Scan for the cell matching the given text and deliver its [x, y] coordinate at center. 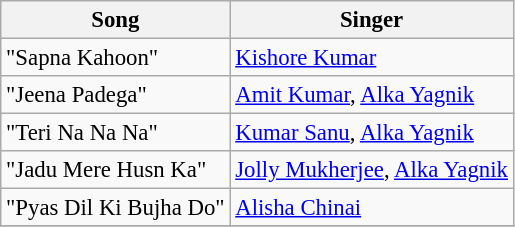
Kishore Kumar [372, 58]
Kumar Sanu, Alka Yagnik [372, 133]
Singer [372, 20]
"Sapna Kahoon" [116, 58]
"Jadu Mere Husn Ka" [116, 170]
Alisha Chinai [372, 208]
Jolly Mukherjee, Alka Yagnik [372, 170]
"Jeena Padega" [116, 95]
Amit Kumar, Alka Yagnik [372, 95]
"Pyas Dil Ki Bujha Do" [116, 208]
"Teri Na Na Na" [116, 133]
Song [116, 20]
